Determine the [X, Y] coordinate at the center of the cell enclosing the given text.  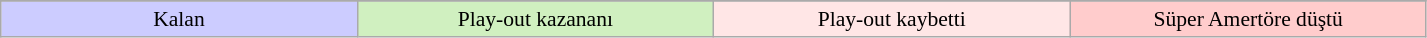
Süper Amertöre düştü [1248, 19]
Play-out kazananı [535, 19]
Play-out kaybetti [892, 19]
Kalan [179, 19]
